Extract the [x, y] coordinate from the center of the cell holding the provided text.  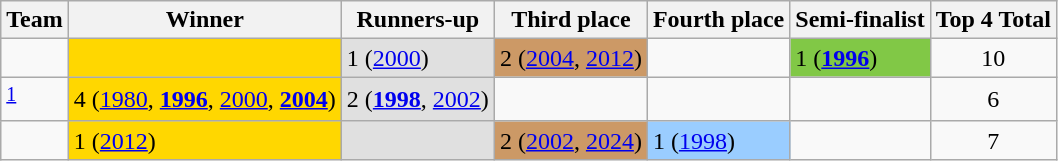
1 (2000) [418, 58]
Runners-up [418, 20]
1 (1998) [718, 140]
1 [35, 100]
Semi-finalist [860, 20]
2 (1998, 2002) [418, 100]
Top 4 Total [993, 20]
10 [993, 58]
4 (1980, 1996, 2000, 2004) [204, 100]
Winner [204, 20]
2 (2002, 2024) [570, 140]
Third place [570, 20]
6 [993, 100]
Team [35, 20]
1 (2012) [204, 140]
7 [993, 140]
1 (1996) [860, 58]
Fourth place [718, 20]
2 (2004, 2012) [570, 58]
